Return (X, Y) of the center of cell containing provided text 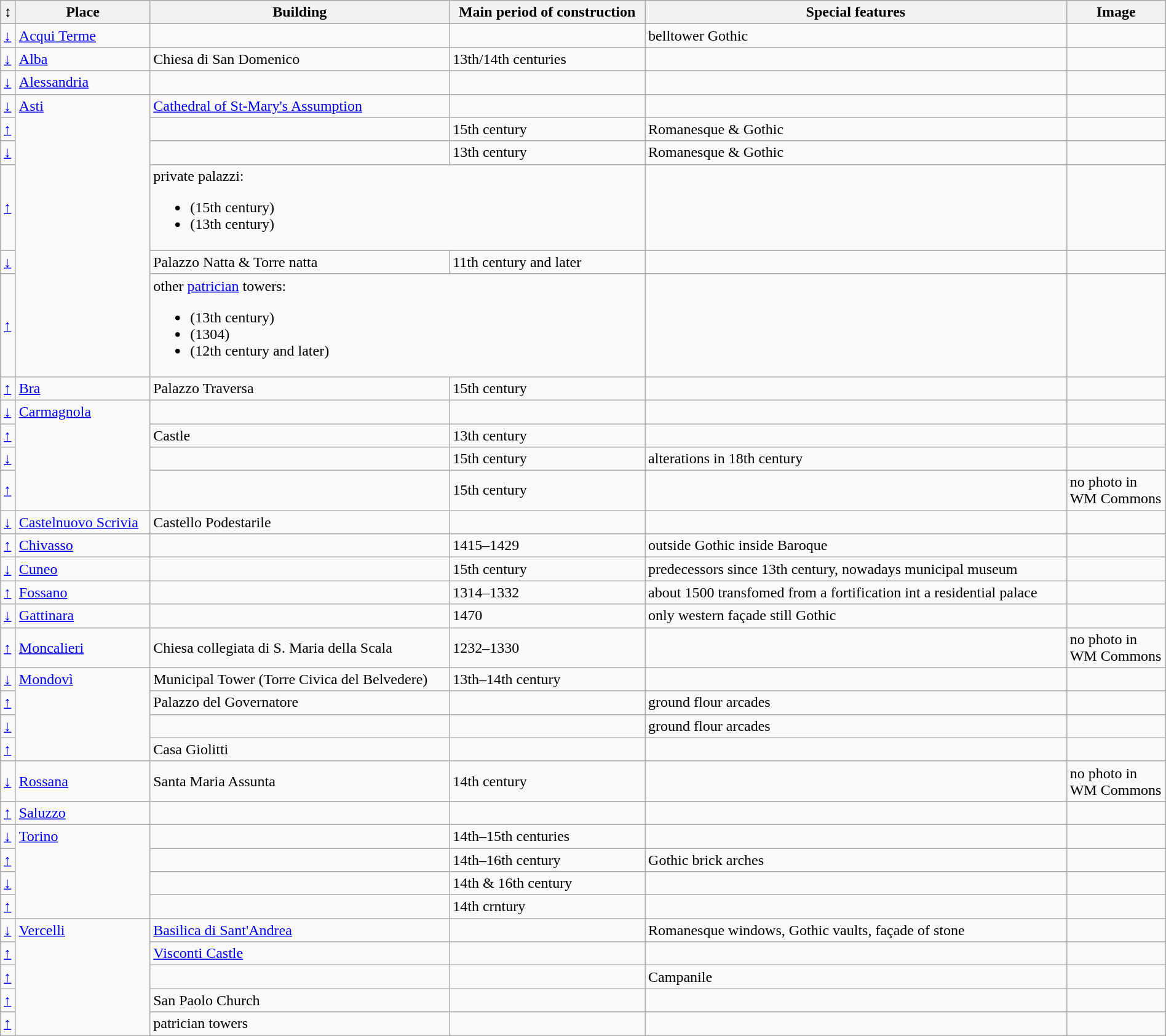
Moncalieri (82, 647)
1415–1429 (547, 546)
Gothic brick arches (856, 859)
Alessandria (82, 82)
outside Gothic inside Baroque (856, 546)
14th–16th century (547, 859)
Casa Giolitti (300, 749)
San Paolo Church (300, 1000)
Palazzo del Governatore (300, 703)
Basilica di Sant'Andrea (300, 930)
Building (300, 12)
Visconti Castle (300, 954)
other patrician towers: (13th century) (1304) (12th century and later) (397, 325)
predecessors since 13th century, nowadays municipal museum (856, 569)
Santa Maria Assunta (300, 781)
Castelnuovo Scrivia (82, 522)
Municipal Tower (Torre Civica del Belvedere) (300, 679)
Palazzo Traversa (300, 388)
Fossano (82, 592)
13th–14th century (547, 679)
about 1500 transfomed from a fortification int a residential palace (856, 592)
Alba (82, 59)
patrician towers (300, 1024)
1232–1330 (547, 647)
Image (1116, 12)
1314–1332 (547, 592)
Torino (82, 871)
Bra (82, 388)
only western façade still Gothic (856, 616)
Asti (82, 235)
Acqui Terme (82, 36)
14th century (547, 781)
Cathedral of St-Mary's Assumption (300, 106)
Vercelli (82, 977)
Main period of construction (547, 12)
Romanesque windows, Gothic vaults, façade of stone (856, 930)
Place (82, 12)
Gattinara (82, 616)
Campanile (856, 977)
Mondovì (82, 714)
Chivasso (82, 546)
alterations in 18th century (856, 459)
↕ (9, 12)
Special features (856, 12)
14th crntury (547, 907)
13th/14th centuries (547, 59)
Carmagnola (82, 455)
Chiesa collegiata di S. Maria della Scala (300, 647)
Chiesa di San Domenico (300, 59)
Castello Podestarile (300, 522)
private palazzi: (15th century) (13th century) (397, 207)
1470 (547, 616)
Cuneo (82, 569)
belltower Gothic (856, 36)
11th century and later (547, 262)
Rossana (82, 781)
14th–15th centuries (547, 836)
Palazzo Natta & Torre natta (300, 262)
14th & 16th century (547, 883)
Castle (300, 435)
Saluzzo (82, 813)
